Locate the cell with the specified text and output its [x, y] center coordinate. 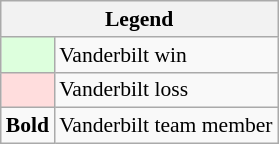
Vanderbilt team member [166, 126]
Legend [140, 19]
Vanderbilt loss [166, 90]
Vanderbilt win [166, 55]
Bold [28, 126]
